Extract the (x, y) coordinate from the center of the cell holding the provided text.  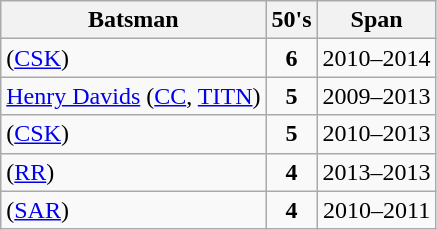
Henry Davids (CC, TITN) (134, 96)
2010–2011 (376, 210)
2013–2013 (376, 172)
2010–2013 (376, 134)
Span (376, 20)
50's (292, 20)
6 (292, 58)
(RR) (134, 172)
2010–2014 (376, 58)
Batsman (134, 20)
(SAR) (134, 210)
2009–2013 (376, 96)
